For the text-containing cell, return its midpoint in [X, Y] coordinate format. 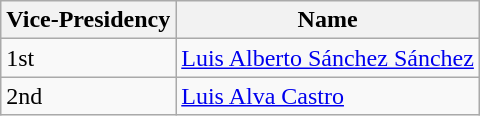
Luis Alva Castro [328, 96]
Luis Alberto Sánchez Sánchez [328, 58]
Name [328, 20]
2nd [88, 96]
1st [88, 58]
Vice-Presidency [88, 20]
